Locate the cell with the specified text and output its [X, Y] center coordinate. 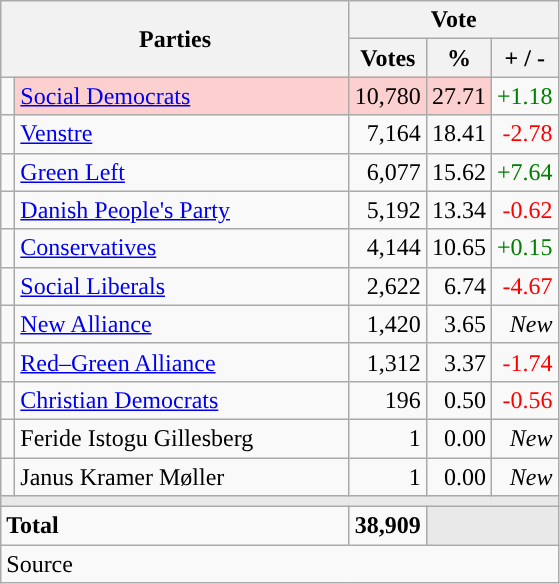
-2.78 [524, 134]
6,077 [388, 172]
4,144 [388, 248]
38,909 [388, 526]
2,622 [388, 286]
6.74 [458, 286]
+0.15 [524, 248]
+1.18 [524, 96]
Danish People's Party [182, 210]
Green Left [182, 172]
Votes [388, 58]
0.50 [458, 400]
Red–Green Alliance [182, 362]
Total [176, 526]
18.41 [458, 134]
5,192 [388, 210]
Feride Istogu Gillesberg [182, 438]
-1.74 [524, 362]
Venstre [182, 134]
3.65 [458, 324]
Christian Democrats [182, 400]
1,312 [388, 362]
27.71 [458, 96]
13.34 [458, 210]
Parties [176, 39]
-0.62 [524, 210]
7,164 [388, 134]
Conservatives [182, 248]
+7.64 [524, 172]
10,780 [388, 96]
Source [280, 564]
-0.56 [524, 400]
1,420 [388, 324]
Vote [454, 20]
Social Liberals [182, 286]
% [458, 58]
196 [388, 400]
Janus Kramer Møller [182, 477]
New Alliance [182, 324]
+ / - [524, 58]
Social Democrats [182, 96]
10.65 [458, 248]
15.62 [458, 172]
3.37 [458, 362]
-4.67 [524, 286]
